Return the [X, Y] coordinate for the center point of the cell that contains the specified text.  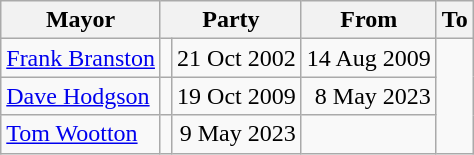
9 May 2023 [237, 134]
Tom Wootton [81, 134]
Mayor [81, 20]
8 May 2023 [368, 96]
19 Oct 2009 [237, 96]
To [454, 20]
Frank Branston [81, 58]
Party [230, 20]
14 Aug 2009 [368, 58]
21 Oct 2002 [237, 58]
Dave Hodgson [81, 96]
From [368, 20]
